Search for the cell housing the specified text and yield its (X, Y) center coordinate. 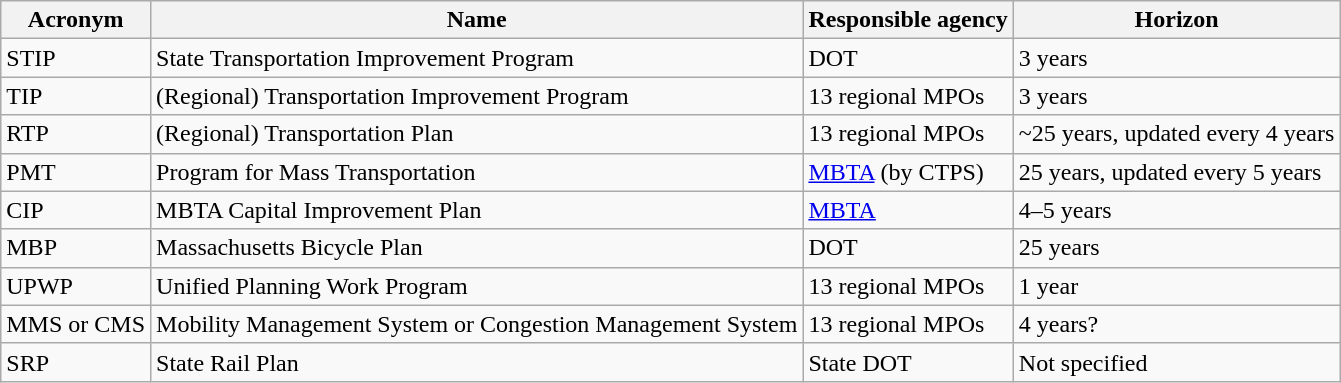
SRP (76, 362)
MMS or CMS (76, 324)
4–5 years (1176, 210)
Responsible agency (908, 20)
RTP (76, 134)
1 year (1176, 286)
(Regional) Transportation Plan (477, 134)
Mobility Management System or Congestion Management System (477, 324)
STIP (76, 58)
Program for Mass Transportation (477, 172)
~25 years, updated every 4 years (1176, 134)
4 years? (1176, 324)
State DOT (908, 362)
Acronym (76, 20)
25 years, updated every 5 years (1176, 172)
25 years (1176, 248)
Massachusetts Bicycle Plan (477, 248)
State Transportation Improvement Program (477, 58)
MBTA (908, 210)
Horizon (1176, 20)
Name (477, 20)
Not specified (1176, 362)
MBTA (by CTPS) (908, 172)
State Rail Plan (477, 362)
MBTA Capital Improvement Plan (477, 210)
Unified Planning Work Program (477, 286)
TIP (76, 96)
CIP (76, 210)
UPWP (76, 286)
PMT (76, 172)
MBP (76, 248)
(Regional) Transportation Improvement Program (477, 96)
